Determine the [X, Y] coordinate at the center of the cell enclosing the given text.  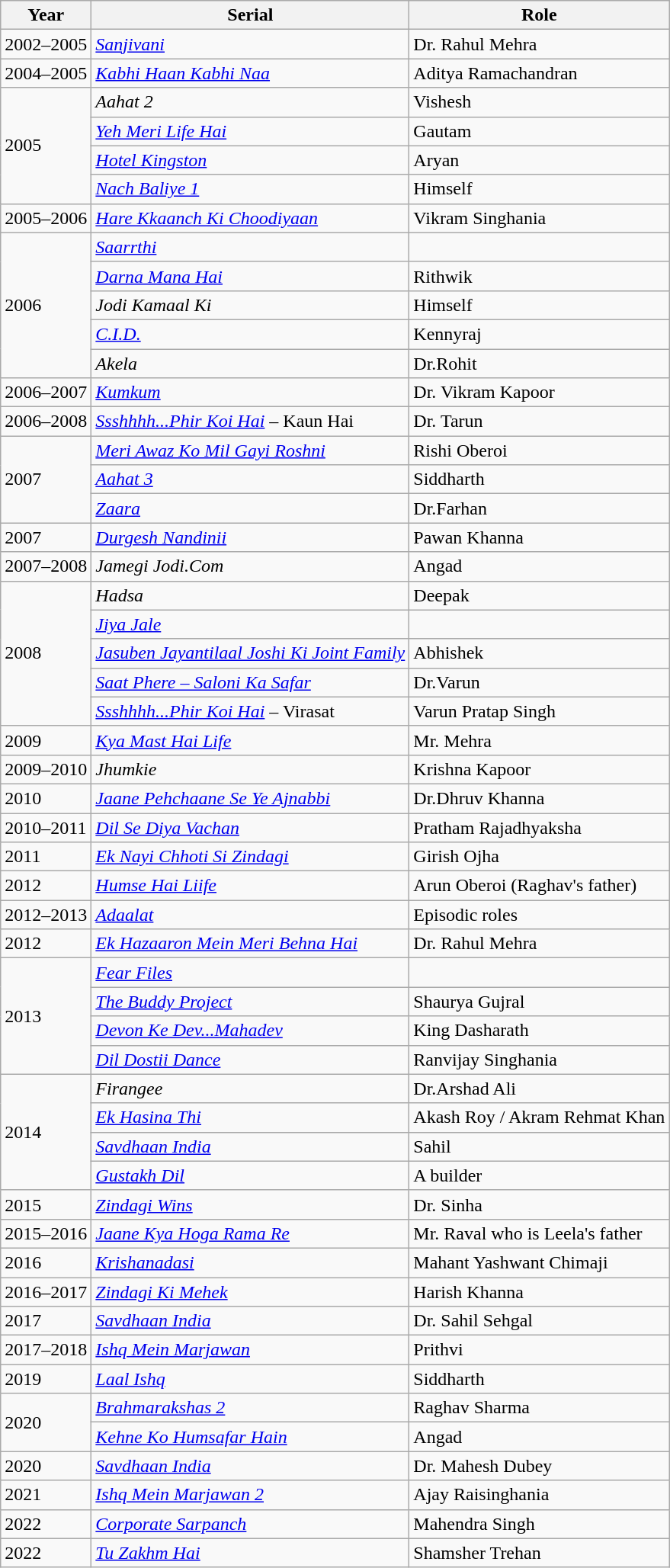
Krishanadasi [250, 1262]
Meri Awaz Ko Mil Gayi Roshni [250, 451]
Ek Nayi Chhoti Si Zindagi [250, 857]
Ishq Mein Marjawan [250, 1350]
Aahat 2 [250, 102]
Tu Zakhm Hai [250, 1553]
Harish Khanna [540, 1292]
Mahendra Singh [540, 1524]
Prithvi [540, 1350]
2016 [46, 1262]
Ajay Raisinghania [540, 1495]
Vikram Singhania [540, 218]
Ranvijay Singhania [540, 1060]
Dil Dostii Dance [250, 1060]
2007–2008 [46, 566]
Saat Phere – Saloni Ka Safar [250, 682]
Kumkum [250, 393]
Darna Mana Hai [250, 276]
Nach Baliye 1 [250, 189]
Sahil [540, 1146]
2010–2011 [46, 827]
2008 [46, 653]
Ek Hazaaron Mein Meri Behna Hai [250, 944]
2017–2018 [46, 1350]
Durgesh Nandinii [250, 537]
Pawan Khanna [540, 537]
Dr.Dhruv Khanna [540, 798]
Jaane Kya Hoga Rama Re [250, 1233]
The Buddy Project [250, 1002]
Devon Ke Dev...Mahadev [250, 1031]
Year [46, 15]
Dr.Varun [540, 682]
2016–2017 [46, 1292]
Firangee [250, 1089]
Dr. Sahil Sehgal [540, 1321]
2009 [46, 740]
Ssshhhh...Phir Koi Hai – Virasat [250, 711]
A builder [540, 1175]
Dr. Vikram Kapoor [540, 393]
2002–2005 [46, 44]
Zaara [250, 508]
Girish Ojha [540, 857]
Zindagi Wins [250, 1204]
Corporate Sarpanch [250, 1524]
Kennyraj [540, 334]
Hare Kkaanch Ki Choodiyaan [250, 218]
2004–2005 [46, 73]
Aditya Ramachandran [540, 73]
Sanjivani [250, 44]
Adaalat [250, 915]
2011 [46, 857]
2012–2013 [46, 915]
Vishesh [540, 102]
Jasuben Jayantilaal Joshi Ki Joint Family [250, 653]
2005–2006 [46, 218]
C.I.D. [250, 334]
Jamegi Jodi.Com [250, 566]
Aahat 3 [250, 479]
2019 [46, 1379]
Jhumkie [250, 769]
Abhishek [540, 653]
Gustakh Dil [250, 1175]
2005 [46, 146]
2015–2016 [46, 1233]
Ek Hasina Thi [250, 1117]
Akela [250, 364]
Yeh Meri Life Hai [250, 131]
Dr.Rohit [540, 364]
2006 [46, 305]
2006–2008 [46, 422]
Aryan [540, 160]
2010 [46, 798]
Shamsher Trehan [540, 1553]
2017 [46, 1321]
Dr. Sinha [540, 1204]
Mr. Mehra [540, 740]
Arun Oberoi (Raghav's father) [540, 886]
Varun Pratap Singh [540, 711]
Kehne Ko Humsafar Hain [250, 1437]
Ssshhhh...Phir Koi Hai – Kaun Hai [250, 422]
Zindagi Ki Mehek [250, 1292]
Laal Ishq [250, 1379]
Raghav Sharma [540, 1408]
Pratham Rajadhyaksha [540, 827]
Hadsa [250, 595]
2021 [46, 1495]
Rishi Oberoi [540, 451]
Humse Hai Liife [250, 886]
Dr.Arshad Ali [540, 1089]
Shaurya Gujral [540, 1002]
Jaane Pehchaane Se Ye Ajnabbi [250, 798]
Kya Mast Hai Life [250, 740]
2015 [46, 1204]
Gautam [540, 131]
Fear Files [250, 973]
Ishq Mein Marjawan 2 [250, 1495]
Mr. Raval who is Leela's father [540, 1233]
Brahmarakshas 2 [250, 1408]
2014 [46, 1132]
Mahant Yashwant Chimaji [540, 1262]
Akash Roy / Akram Rehmat Khan [540, 1117]
Dr. Mahesh Dubey [540, 1466]
Serial [250, 15]
Kabhi Haan Kabhi Naa [250, 73]
Deepak [540, 595]
Jodi Kamaal Ki [250, 305]
Dr.Farhan [540, 508]
Krishna Kapoor [540, 769]
Jiya Jale [250, 624]
King Dasharath [540, 1031]
Role [540, 15]
Hotel Kingston [250, 160]
2006–2007 [46, 393]
Dil Se Diya Vachan [250, 827]
2009–2010 [46, 769]
Episodic roles [540, 915]
Saarrthi [250, 247]
Dr. Tarun [540, 422]
2013 [46, 1016]
Rithwik [540, 276]
